Find where the given text appears and provide that cell's center as [x, y] coordinate. 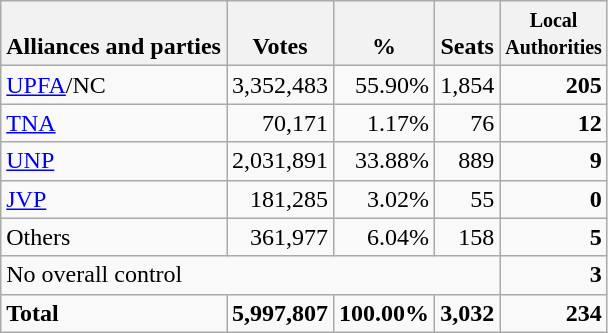
0 [554, 199]
UPFA/NC [114, 85]
Others [114, 237]
205 [554, 85]
181,285 [280, 199]
Seats [468, 34]
6.04% [384, 237]
361,977 [280, 237]
889 [468, 161]
33.88% [384, 161]
Total [114, 313]
9 [554, 161]
Votes [280, 34]
3,352,483 [280, 85]
TNA [114, 123]
55 [468, 199]
1,854 [468, 85]
LocalAuthorities [554, 34]
% [384, 34]
Alliances and parties [114, 34]
3,032 [468, 313]
158 [468, 237]
234 [554, 313]
70,171 [280, 123]
100.00% [384, 313]
12 [554, 123]
3.02% [384, 199]
2,031,891 [280, 161]
76 [468, 123]
3 [554, 275]
55.90% [384, 85]
No overall control [250, 275]
1.17% [384, 123]
5 [554, 237]
JVP [114, 199]
UNP [114, 161]
5,997,807 [280, 313]
